Return the [X, Y] coordinate for the center point of the cell that contains the specified text.  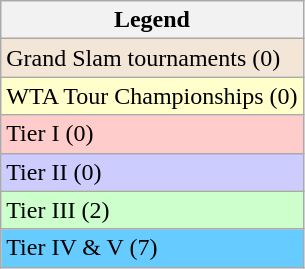
Tier IV & V (7) [152, 248]
Legend [152, 20]
WTA Tour Championships (0) [152, 96]
Tier I (0) [152, 134]
Tier III (2) [152, 210]
Tier II (0) [152, 172]
Grand Slam tournaments (0) [152, 58]
